Return (X, Y) of the center of cell containing provided text 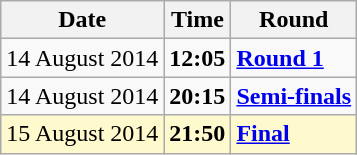
Date (82, 20)
12:05 (198, 58)
Final (294, 134)
Round (294, 20)
Semi-finals (294, 96)
20:15 (198, 96)
Round 1 (294, 58)
21:50 (198, 134)
Time (198, 20)
15 August 2014 (82, 134)
